Detect which cell encompasses the target text, then output its (X, Y) center coordinate. 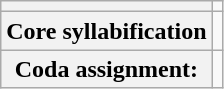
Core syllabification (106, 31)
Coda assignment: (106, 69)
